For the text-containing cell, return its midpoint in (X, Y) coordinate format. 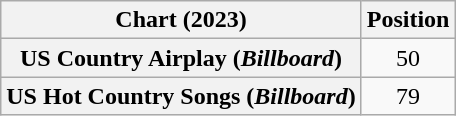
Position (408, 20)
Chart (2023) (181, 20)
US Country Airplay (Billboard) (181, 58)
US Hot Country Songs (Billboard) (181, 96)
50 (408, 58)
79 (408, 96)
